Capture the cell that displays the provided text and extract its [X, Y] central coordinate. 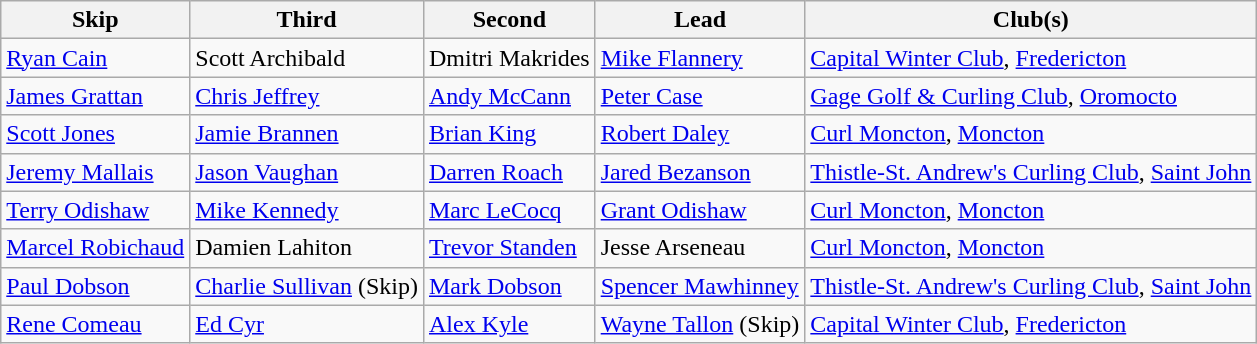
Dmitri Makrides [509, 58]
Peter Case [700, 96]
Grant Odishaw [700, 210]
Mike Kennedy [307, 210]
Jesse Arseneau [700, 248]
Scott Jones [96, 134]
James Grattan [96, 96]
Andy McCann [509, 96]
Ed Cyr [307, 324]
Brian King [509, 134]
Paul Dobson [96, 286]
Jeremy Mallais [96, 172]
Gage Golf & Curling Club, Oromocto [1031, 96]
Second [509, 20]
Scott Archibald [307, 58]
Wayne Tallon (Skip) [700, 324]
Jason Vaughan [307, 172]
Mike Flannery [700, 58]
Mark Dobson [509, 286]
Marcel Robichaud [96, 248]
Chris Jeffrey [307, 96]
Skip [96, 20]
Spencer Mawhinney [700, 286]
Ryan Cain [96, 58]
Third [307, 20]
Alex Kyle [509, 324]
Robert Daley [700, 134]
Rene Comeau [96, 324]
Lead [700, 20]
Darren Roach [509, 172]
Damien Lahiton [307, 248]
Terry Odishaw [96, 210]
Jared Bezanson [700, 172]
Marc LeCocq [509, 210]
Charlie Sullivan (Skip) [307, 286]
Trevor Standen [509, 248]
Club(s) [1031, 20]
Jamie Brannen [307, 134]
